Capture the cell that displays the provided text and extract its (x, y) central coordinate. 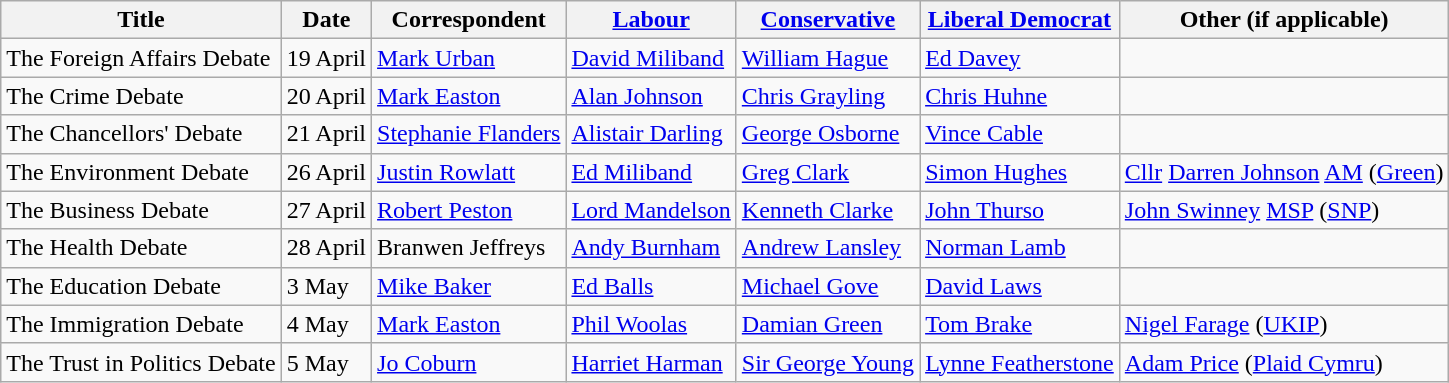
Norman Lamb (1020, 248)
19 April (326, 58)
Adam Price (Plaid Cymru) (1284, 362)
Andy Burnham (651, 248)
The Trust in Politics Debate (141, 362)
Title (141, 20)
Lord Mandelson (651, 210)
28 April (326, 248)
Harriet Harman (651, 362)
21 April (326, 134)
Lynne Featherstone (1020, 362)
Alan Johnson (651, 96)
David Laws (1020, 286)
Liberal Democrat (1020, 20)
Cllr Darren Johnson AM (Green) (1284, 172)
Correspondent (469, 20)
David Miliband (651, 58)
The Environment Debate (141, 172)
Justin Rowlatt (469, 172)
The Chancellors' Debate (141, 134)
Damian Green (828, 324)
Chris Huhne (1020, 96)
Vince Cable (1020, 134)
Robert Peston (469, 210)
Labour (651, 20)
The Crime Debate (141, 96)
George Osborne (828, 134)
Ed Davey (1020, 58)
Ed Miliband (651, 172)
Kenneth Clarke (828, 210)
Chris Grayling (828, 96)
John Swinney MSP (SNP) (1284, 210)
Nigel Farage (UKIP) (1284, 324)
3 May (326, 286)
26 April (326, 172)
Michael Gove (828, 286)
The Health Debate (141, 248)
John Thurso (1020, 210)
Andrew Lansley (828, 248)
20 April (326, 96)
The Foreign Affairs Debate (141, 58)
Simon Hughes (1020, 172)
Tom Brake (1020, 324)
Jo Coburn (469, 362)
Greg Clark (828, 172)
Ed Balls (651, 286)
Branwen Jeffreys (469, 248)
4 May (326, 324)
Other (if applicable) (1284, 20)
Date (326, 20)
The Immigration Debate (141, 324)
Phil Woolas (651, 324)
Stephanie Flanders (469, 134)
Alistair Darling (651, 134)
The Business Debate (141, 210)
27 April (326, 210)
Mark Urban (469, 58)
Mike Baker (469, 286)
Sir George Young (828, 362)
William Hague (828, 58)
5 May (326, 362)
Conservative (828, 20)
The Education Debate (141, 286)
